Identify which cell holds the provided text, then report its [x, y] central coordinate. 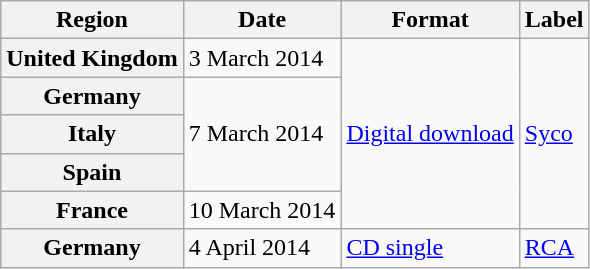
Date [262, 20]
Italy [92, 134]
Syco [554, 134]
3 March 2014 [262, 58]
CD single [430, 248]
10 March 2014 [262, 210]
Label [554, 20]
France [92, 210]
RCA [554, 248]
4 April 2014 [262, 248]
Format [430, 20]
United Kingdom [92, 58]
7 March 2014 [262, 134]
Region [92, 20]
Digital download [430, 134]
Spain [92, 172]
